Determine the (X, Y) coordinate at the center of the cell enclosing the given text.  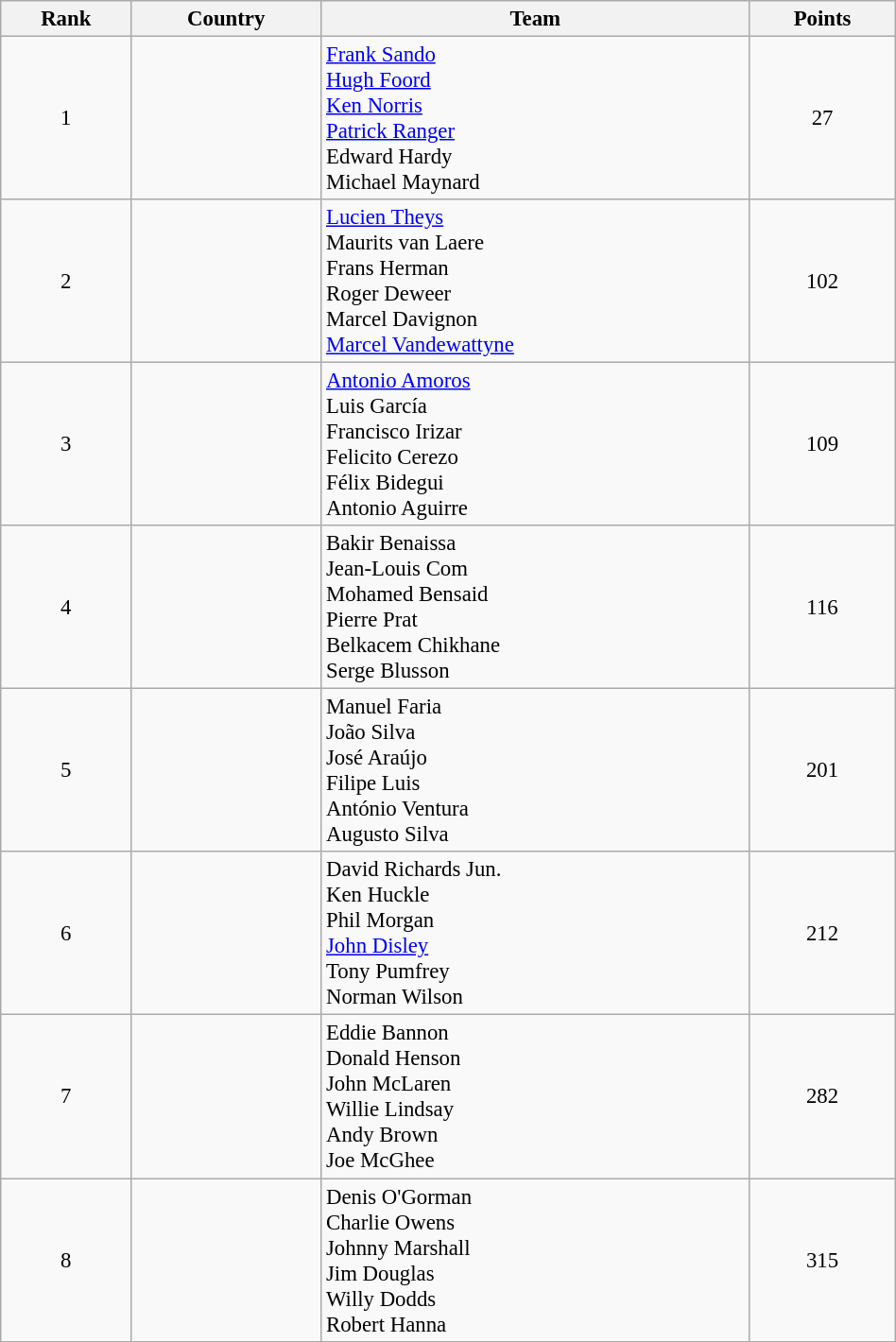
Country (227, 19)
Antonio AmorosLuis GarcíaFrancisco IrizarFelicito CerezoFélix BideguiAntonio Aguirre (535, 444)
Lucien TheysMaurits van LaereFrans HermanRoger DeweerMarcel DavignonMarcel Vandewattyne (535, 282)
4 (66, 607)
3 (66, 444)
Eddie BannonDonald HensonJohn McLarenWillie LindsayAndy BrownJoe McGhee (535, 1096)
7 (66, 1096)
102 (822, 282)
212 (822, 934)
315 (822, 1261)
109 (822, 444)
116 (822, 607)
1 (66, 119)
201 (822, 771)
5 (66, 771)
Points (822, 19)
Bakir BenaissaJean-Louis ComMohamed BensaidPierre PratBelkacem ChikhaneSerge Blusson (535, 607)
Denis O'GormanCharlie OwensJohnny MarshallJim DouglasWilly DoddsRobert Hanna (535, 1261)
282 (822, 1096)
Frank SandoHugh FoordKen NorrisPatrick RangerEdward HardyMichael Maynard (535, 119)
8 (66, 1261)
2 (66, 282)
David Richards Jun.Ken HucklePhil MorganJohn DisleyTony PumfreyNorman Wilson (535, 934)
6 (66, 934)
Manuel FariaJoão SilvaJosé AraújoFilipe LuisAntónio VenturaAugusto Silva (535, 771)
Rank (66, 19)
27 (822, 119)
Team (535, 19)
